Detect which cell encompasses the target text, then output its (X, Y) center coordinate. 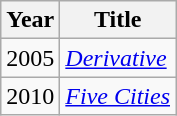
Derivative (118, 58)
Year (30, 20)
2005 (30, 58)
Title (118, 20)
Five Cities (118, 96)
2010 (30, 96)
